Return the (x, y) coordinate for the center point of the cell that contains the specified text.  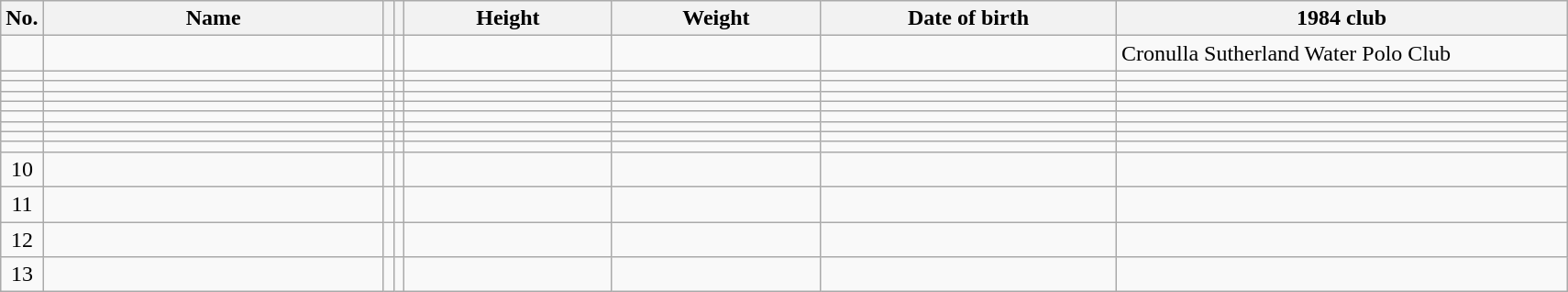
10 (22, 169)
12 (22, 240)
Name (213, 18)
13 (22, 275)
No. (22, 18)
1984 club (1342, 18)
Weight (715, 18)
Date of birth (968, 18)
Height (508, 18)
Cronulla Sutherland Water Polo Club (1342, 53)
11 (22, 204)
